Search for the cell housing the specified text and yield its [x, y] center coordinate. 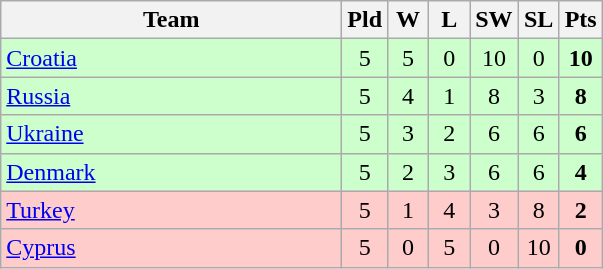
SL [538, 20]
Team [172, 20]
Ukraine [172, 134]
W [408, 20]
Croatia [172, 58]
Cyprus [172, 248]
Denmark [172, 172]
L [450, 20]
Pld [365, 20]
Pts [580, 20]
Turkey [172, 210]
Russia [172, 96]
SW [494, 20]
